Search for the cell housing the specified text and yield its [x, y] center coordinate. 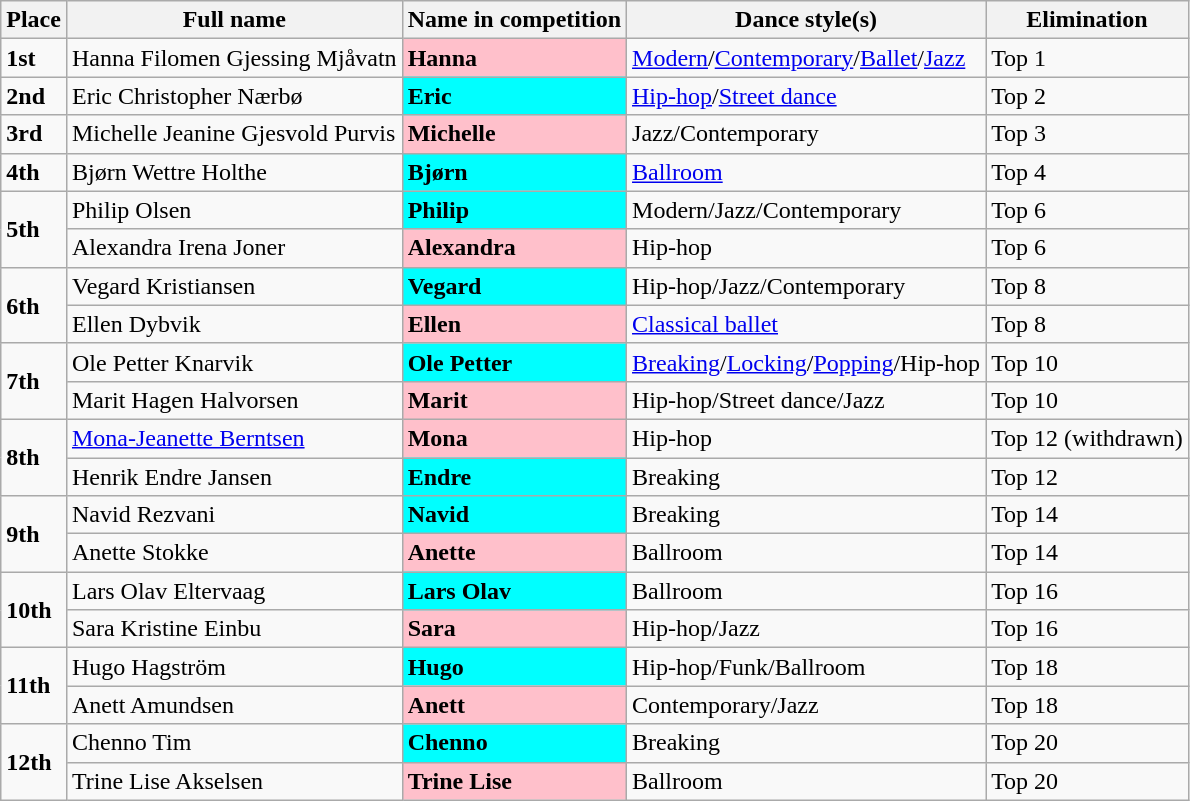
4th [34, 172]
Sara [514, 629]
Dance style(s) [806, 20]
5th [34, 229]
Top 12 (withdrawn) [1088, 438]
Breaking/Locking/Popping/Hip-hop [806, 362]
Vegard [514, 286]
Chenno Tim [234, 743]
Ellen [514, 324]
Top 2 [1088, 96]
Modern/Contemporary/Ballet/Jazz [806, 58]
7th [34, 381]
Philip Olsen [234, 210]
Eric [514, 96]
12th [34, 762]
Full name [234, 20]
Trine Lise Akselsen [234, 781]
Sara Kristine Einbu [234, 629]
Henrik Endre Jansen [234, 477]
Navid Rezvani [234, 515]
Ole Petter [514, 362]
Eric Christopher Nærbø [234, 96]
Navid [514, 515]
Anette [514, 553]
Michelle [514, 134]
Name in competition [514, 20]
Top 12 [1088, 477]
11th [34, 686]
Mona [514, 438]
10th [34, 610]
Ole Petter Knarvik [234, 362]
Lars Olav [514, 591]
Classical ballet [806, 324]
Vegard Kristiansen [234, 286]
2nd [34, 96]
Hugo Hagström [234, 667]
Hip-hop/Funk/Ballroom [806, 667]
Hip-hop/Street dance [806, 96]
Anett Amundsen [234, 705]
Jazz/Contemporary [806, 134]
Hip-hop/Street dance/Jazz [806, 400]
Bjørn [514, 172]
Hugo [514, 667]
6th [34, 305]
Marit [514, 400]
Top 4 [1088, 172]
Hip-hop/Jazz/Contemporary [806, 286]
Mona-Jeanette Berntsen [234, 438]
Hanna Filomen Gjessing Mjåvatn [234, 58]
Place [34, 20]
Top 1 [1088, 58]
Top 3 [1088, 134]
Anett [514, 705]
Ellen Dybvik [234, 324]
Modern/Jazz/Contemporary [806, 210]
3rd [34, 134]
Bjørn Wettre Holthe [234, 172]
Alexandra [514, 248]
Anette Stokke [234, 553]
Trine Lise [514, 781]
Endre [514, 477]
8th [34, 457]
Lars Olav Eltervaag [234, 591]
Hip-hop/Jazz [806, 629]
Michelle Jeanine Gjesvold Purvis [234, 134]
9th [34, 534]
1st [34, 58]
Alexandra Irena Joner [234, 248]
Hanna [514, 58]
Chenno [514, 743]
Philip [514, 210]
Elimination [1088, 20]
Marit Hagen Halvorsen [234, 400]
Contemporary/Jazz [806, 705]
